From the cell containing the given text, extract its center point as [X, Y] coordinate. 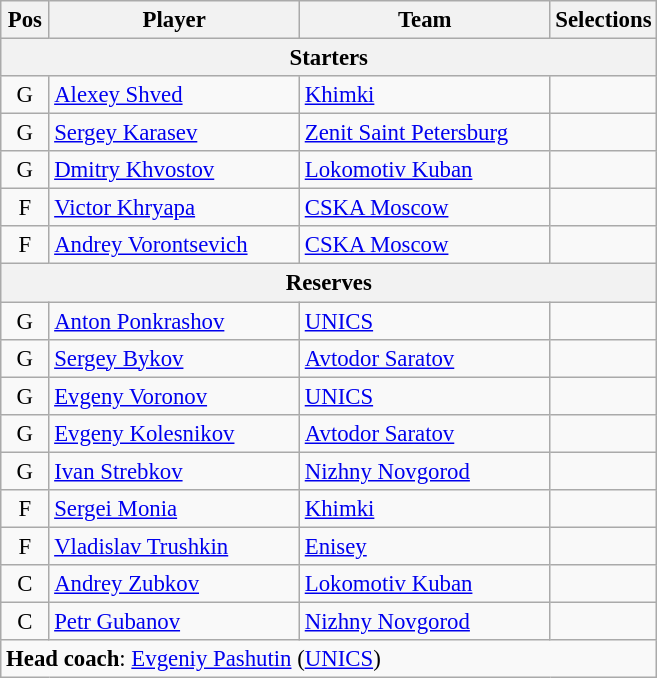
Zenit Saint Petersburg [424, 133]
Ivan Strebkov [174, 471]
Evgeny Voronov [174, 396]
Pos [25, 20]
Player [174, 20]
Starters [329, 58]
Dmitry Khvostov [174, 170]
Evgeny Kolesnikov [174, 433]
Victor Khryapa [174, 208]
Andrey Vorontsevich [174, 245]
Sergei Monia [174, 509]
Head coach: Evgeniy Pashutin (UNICS) [329, 659]
Vladislav Trushkin [174, 546]
Reserves [329, 283]
Petr Gubanov [174, 621]
Team [424, 20]
Alexey Shved [174, 95]
Sergey Bykov [174, 358]
Selections [604, 20]
Sergey Karasev [174, 133]
Andrey Zubkov [174, 584]
Enisey [424, 546]
Anton Ponkrashov [174, 321]
